Determine the [x, y] coordinate at the center of the cell enclosing the given text.  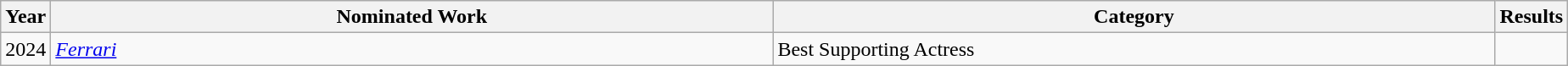
Nominated Work [412, 17]
Results [1532, 17]
Best Supporting Actress [1134, 49]
Ferrari [412, 49]
2024 [25, 49]
Year [25, 17]
Category [1134, 17]
